For the text-containing cell, return its midpoint in (X, Y) coordinate format. 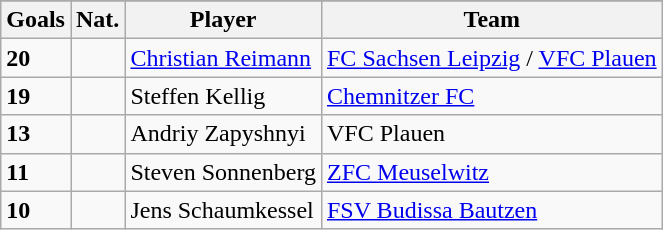
19 (36, 96)
Goals (36, 20)
10 (36, 210)
VFC Plauen (492, 134)
FSV Budissa Bautzen (492, 210)
ZFC Meuselwitz (492, 172)
Nat. (97, 20)
Jens Schaumkessel (224, 210)
13 (36, 134)
Andriy Zapyshnyi (224, 134)
20 (36, 58)
Team (492, 20)
Christian Reimann (224, 58)
11 (36, 172)
Chemnitzer FC (492, 96)
Steffen Kellig (224, 96)
Player (224, 20)
Steven Sonnenberg (224, 172)
FC Sachsen Leipzig / VFC Plauen (492, 58)
